For the text-containing cell, return its midpoint in [x, y] coordinate format. 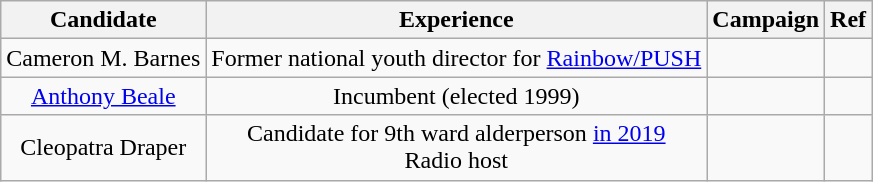
Candidate for 9th ward alderperson in 2019Radio host [456, 148]
Incumbent (elected 1999) [456, 96]
Candidate [104, 20]
Cameron M. Barnes [104, 58]
Anthony Beale [104, 96]
Former national youth director for Rainbow/PUSH [456, 58]
Ref [848, 20]
Cleopatra Draper [104, 148]
Campaign [766, 20]
Experience [456, 20]
